Locate the cell with the specified text and output its [X, Y] center coordinate. 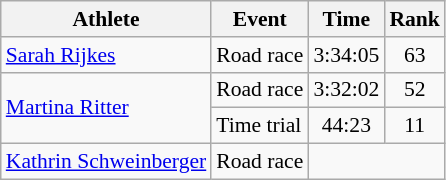
63 [414, 55]
52 [414, 90]
11 [414, 126]
44:23 [346, 126]
Sarah Rijkes [106, 55]
Time [346, 19]
Kathrin Schweinberger [106, 162]
Event [260, 19]
3:34:05 [346, 55]
Time trial [260, 126]
3:32:02 [346, 90]
Athlete [106, 19]
Rank [414, 19]
Martina Ritter [106, 108]
